For the text-containing cell, return its midpoint in (X, Y) coordinate format. 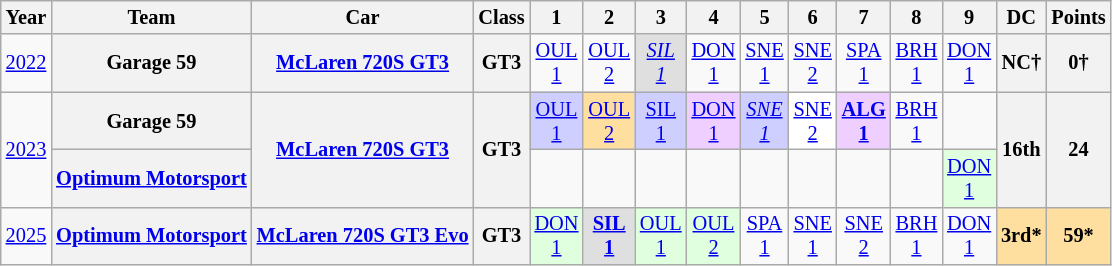
Class (501, 17)
Car (363, 17)
9 (969, 17)
1 (557, 17)
2025 (26, 236)
59* (1078, 236)
24 (1078, 150)
6 (813, 17)
2 (609, 17)
7 (864, 17)
16th (1021, 150)
3rd* (1021, 236)
NC† (1021, 63)
McLaren 720S GT3 Evo (363, 236)
DC (1021, 17)
2023 (26, 150)
8 (917, 17)
Team (152, 17)
0† (1078, 63)
Year (26, 17)
Points (1078, 17)
5 (764, 17)
4 (714, 17)
3 (661, 17)
2022 (26, 63)
ALG1 (864, 121)
